Detect which cell encompasses the target text, then output its (X, Y) center coordinate. 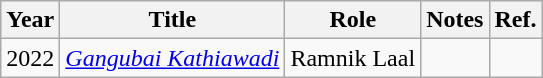
Year (30, 20)
Gangubai Kathiawadi (172, 58)
Title (172, 20)
Role (353, 20)
2022 (30, 58)
Notes (455, 20)
Ramnik Laal (353, 58)
Ref. (516, 20)
